Provide the (x, y) coordinate of the cell's center where the given text is located.  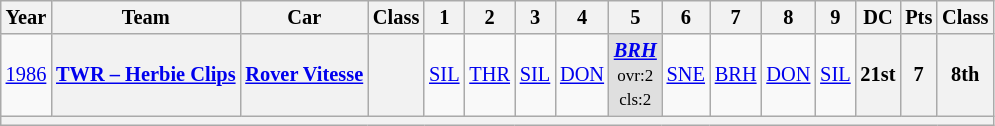
Team (146, 17)
1 (444, 17)
4 (582, 17)
TWR – Herbie Clips (146, 75)
5 (636, 17)
6 (686, 17)
Year (26, 17)
Car (304, 17)
8th (965, 75)
BRH (736, 75)
8 (788, 17)
1986 (26, 75)
SNE (686, 75)
DC (878, 17)
3 (535, 17)
BRHovr:2cls:2 (636, 75)
THR (489, 75)
2 (489, 17)
21st (878, 75)
Rover Vitesse (304, 75)
Pts (918, 17)
9 (835, 17)
